Return the (x, y) coordinate for the center point of the cell that contains the specified text.  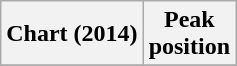
Peakposition (189, 34)
Chart (2014) (72, 34)
